Scan for the cell matching the given text and deliver its [X, Y] coordinate at center. 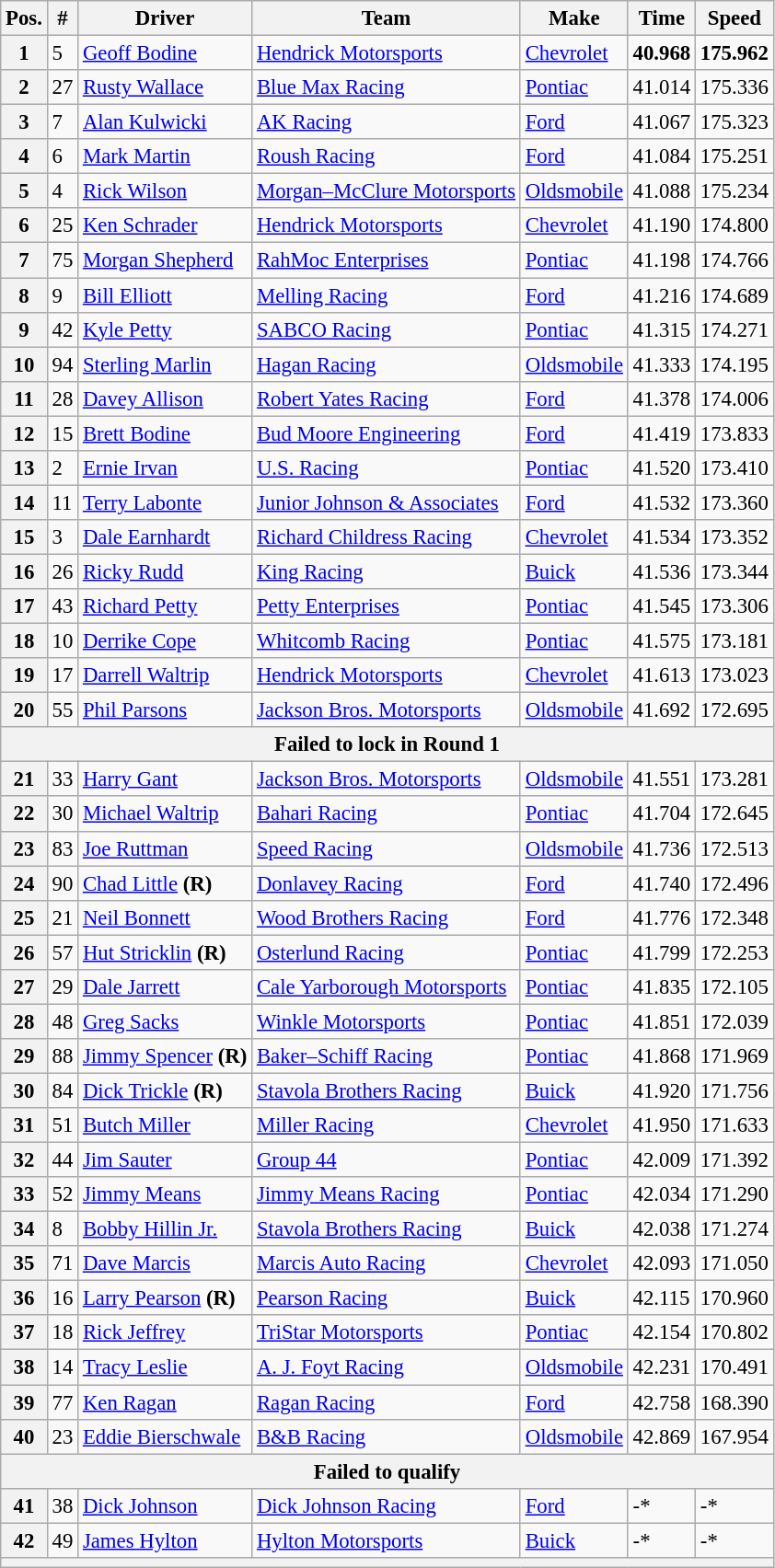
Speed Racing [387, 848]
41.534 [661, 537]
Davey Allison [166, 398]
41.520 [661, 468]
41.532 [661, 502]
Derrike Cope [166, 641]
Marcis Auto Racing [387, 1263]
170.491 [735, 1367]
A. J. Foyt Racing [387, 1367]
Bill Elliott [166, 295]
171.274 [735, 1229]
12 [24, 433]
Harry Gant [166, 779]
37 [24, 1333]
41.545 [661, 606]
42.115 [661, 1298]
Ragan Racing [387, 1402]
Neil Bonnett [166, 917]
55 [63, 710]
31 [24, 1125]
174.800 [735, 225]
88 [63, 1056]
83 [63, 848]
Alan Kulwicki [166, 122]
172.695 [735, 710]
22 [24, 814]
52 [63, 1194]
172.348 [735, 917]
41.613 [661, 675]
41.950 [661, 1125]
71 [63, 1263]
43 [63, 606]
175.251 [735, 156]
Bobby Hillin Jr. [166, 1229]
36 [24, 1298]
Mark Martin [166, 156]
Ken Ragan [166, 1402]
Miller Racing [387, 1125]
41.835 [661, 987]
Eddie Bierschwale [166, 1436]
171.633 [735, 1125]
20 [24, 710]
TriStar Motorsports [387, 1333]
41.536 [661, 571]
Kyle Petty [166, 329]
Geoff Bodine [166, 53]
Brett Bodine [166, 433]
35 [24, 1263]
41.419 [661, 433]
175.234 [735, 191]
Dick Johnson [166, 1505]
Wood Brothers Racing [387, 917]
75 [63, 260]
57 [63, 952]
RahMoc Enterprises [387, 260]
48 [63, 1021]
174.006 [735, 398]
Chad Little (R) [166, 883]
Petty Enterprises [387, 606]
Pearson Racing [387, 1298]
172.105 [735, 987]
19 [24, 675]
171.050 [735, 1263]
Jim Sauter [166, 1160]
41.190 [661, 225]
Joe Ruttman [166, 848]
U.S. Racing [387, 468]
84 [63, 1090]
32 [24, 1160]
Group 44 [387, 1160]
41.378 [661, 398]
Bahari Racing [387, 814]
Ernie Irvan [166, 468]
171.756 [735, 1090]
Jimmy Spencer (R) [166, 1056]
42.758 [661, 1402]
Robert Yates Racing [387, 398]
173.306 [735, 606]
42.038 [661, 1229]
SABCO Racing [387, 329]
174.766 [735, 260]
173.281 [735, 779]
41.799 [661, 952]
174.689 [735, 295]
Baker–Schiff Racing [387, 1056]
Morgan–McClure Motorsports [387, 191]
Dale Earnhardt [166, 537]
40.968 [661, 53]
Jimmy Means [166, 1194]
B&B Racing [387, 1436]
Failed to qualify [387, 1471]
172.253 [735, 952]
Pos. [24, 18]
Phil Parsons [166, 710]
41.067 [661, 122]
41.551 [661, 779]
AK Racing [387, 122]
James Hylton [166, 1540]
Hut Stricklin (R) [166, 952]
Dick Johnson Racing [387, 1505]
49 [63, 1540]
Osterlund Racing [387, 952]
170.802 [735, 1333]
41.198 [661, 260]
41.084 [661, 156]
171.290 [735, 1194]
167.954 [735, 1436]
# [63, 18]
Roush Racing [387, 156]
173.181 [735, 641]
42.093 [661, 1263]
41.088 [661, 191]
175.323 [735, 122]
175.962 [735, 53]
Failed to lock in Round 1 [387, 744]
173.352 [735, 537]
172.496 [735, 883]
1 [24, 53]
42.231 [661, 1367]
41.776 [661, 917]
168.390 [735, 1402]
41 [24, 1505]
Cale Yarborough Motorsports [387, 987]
Donlavey Racing [387, 883]
170.960 [735, 1298]
Sterling Marlin [166, 364]
Hagan Racing [387, 364]
40 [24, 1436]
41.216 [661, 295]
41.575 [661, 641]
Dale Jarrett [166, 987]
172.645 [735, 814]
Make [574, 18]
Speed [735, 18]
41.333 [661, 364]
Greg Sacks [166, 1021]
42.009 [661, 1160]
Driver [166, 18]
Team [387, 18]
Junior Johnson & Associates [387, 502]
34 [24, 1229]
Ken Schrader [166, 225]
171.969 [735, 1056]
Hylton Motorsports [387, 1540]
171.392 [735, 1160]
King Racing [387, 571]
175.336 [735, 87]
24 [24, 883]
41.704 [661, 814]
Jimmy Means Racing [387, 1194]
41.920 [661, 1090]
41.315 [661, 329]
41.868 [661, 1056]
Rusty Wallace [166, 87]
Dave Marcis [166, 1263]
Whitcomb Racing [387, 641]
Melling Racing [387, 295]
Richard Petty [166, 606]
Winkle Motorsports [387, 1021]
174.195 [735, 364]
41.692 [661, 710]
77 [63, 1402]
Morgan Shepherd [166, 260]
39 [24, 1402]
Butch Miller [166, 1125]
44 [63, 1160]
173.360 [735, 502]
Bud Moore Engineering [387, 433]
Rick Wilson [166, 191]
Richard Childress Racing [387, 537]
172.039 [735, 1021]
41.736 [661, 848]
172.513 [735, 848]
Larry Pearson (R) [166, 1298]
41.014 [661, 87]
Blue Max Racing [387, 87]
Time [661, 18]
Rick Jeffrey [166, 1333]
173.344 [735, 571]
Dick Trickle (R) [166, 1090]
Darrell Waltrip [166, 675]
173.410 [735, 468]
42.869 [661, 1436]
Tracy Leslie [166, 1367]
90 [63, 883]
13 [24, 468]
Michael Waltrip [166, 814]
173.023 [735, 675]
42.154 [661, 1333]
94 [63, 364]
41.740 [661, 883]
174.271 [735, 329]
173.833 [735, 433]
Terry Labonte [166, 502]
51 [63, 1125]
Ricky Rudd [166, 571]
41.851 [661, 1021]
42.034 [661, 1194]
